For the text-containing cell, return its midpoint in [x, y] coordinate format. 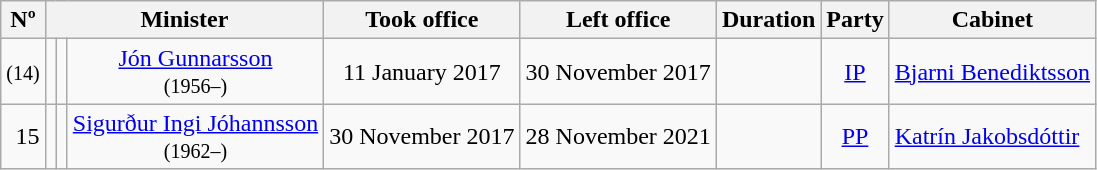
Bjarni Benediktsson [992, 72]
Sigurður Ingi Jóhannsson(1962–) [195, 136]
IP [855, 72]
Took office [422, 20]
Cabinet [992, 20]
Party [855, 20]
28 November 2021 [618, 136]
11 January 2017 [422, 72]
Left office [618, 20]
15 [23, 136]
Jón Gunnarsson(1956–) [195, 72]
Katrín Jakobsdóttir [992, 136]
PP [855, 136]
Nº [23, 20]
Duration [768, 20]
(14) [23, 72]
Minister [184, 20]
